Extract the [x, y] coordinate from the center of the cell holding the provided text.  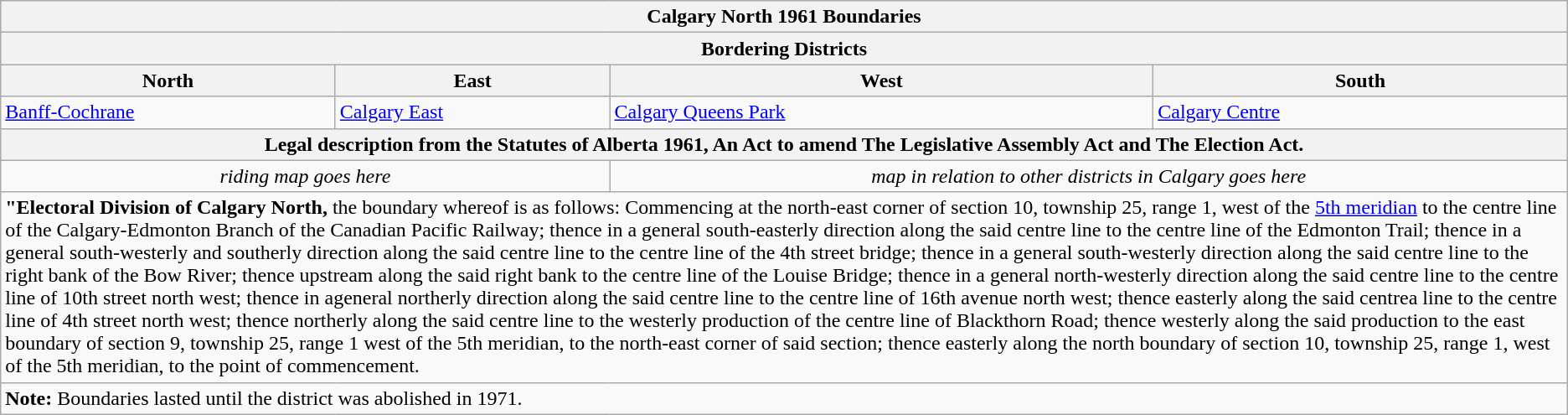
Legal description from the Statutes of Alberta 1961, An Act to amend The Legislative Assembly Act and The Election Act. [784, 144]
Bordering Districts [784, 49]
North [168, 80]
map in relation to other districts in Calgary goes here [1089, 176]
Calgary East [472, 112]
Calgary North 1961 Boundaries [784, 17]
Banff-Cochrane [168, 112]
East [472, 80]
Calgary Centre [1360, 112]
Note: Boundaries lasted until the district was abolished in 1971. [784, 398]
West [881, 80]
riding map goes here [305, 176]
South [1360, 80]
Calgary Queens Park [881, 112]
